From the cell containing the given text, extract its center point as (x, y) coordinate. 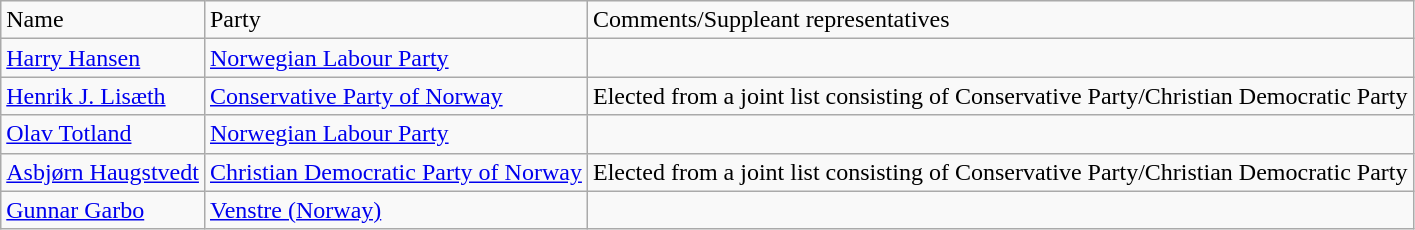
Conservative Party of Norway (396, 96)
Olav Totland (103, 134)
Harry Hansen (103, 58)
Name (103, 20)
Gunnar Garbo (103, 210)
Party (396, 20)
Henrik J. Lisæth (103, 96)
Asbjørn Haugstvedt (103, 172)
Comments/Suppleant representatives (1000, 20)
Christian Democratic Party of Norway (396, 172)
Venstre (Norway) (396, 210)
